Identify which cell holds the provided text, then report its (x, y) central coordinate. 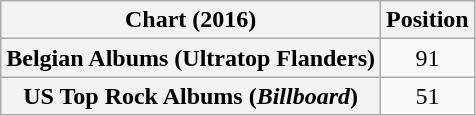
51 (428, 96)
91 (428, 58)
US Top Rock Albums (Billboard) (191, 96)
Chart (2016) (191, 20)
Belgian Albums (Ultratop Flanders) (191, 58)
Position (428, 20)
